Extract the (x, y) coordinate from the center of the cell holding the provided text.  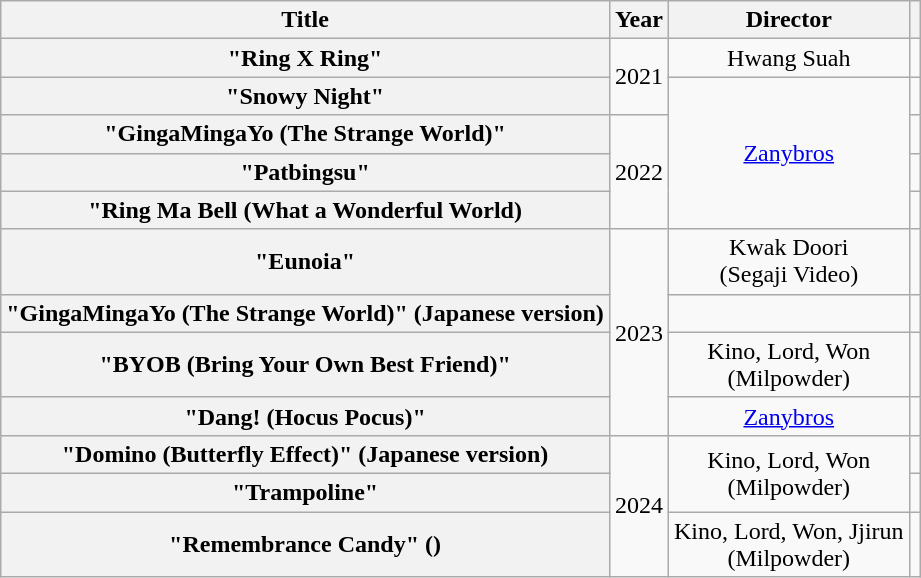
"GingaMingaYo (The Strange World)" (306, 134)
Director (788, 20)
Year (638, 20)
"Trampoline" (306, 492)
"GingaMingaYo (The Strange World)" (Japanese version) (306, 313)
2024 (638, 506)
"BYOB (Bring Your Own Best Friend)" (306, 364)
"Patbingsu" (306, 172)
Kwak Doori(Segaji Video) (788, 262)
Kino, Lord, Won, Jjirun(Milpowder) (788, 544)
2022 (638, 172)
"Dang! (Hocus Pocus)" (306, 416)
2021 (638, 77)
"Ring Ma Bell (What a Wonderful World) (306, 210)
"Domino (Butterfly Effect)" (Japanese version) (306, 454)
"Ring X Ring" (306, 58)
2023 (638, 332)
"Eunoia" (306, 262)
"Snowy Night" (306, 96)
Title (306, 20)
"Remembrance Candy" () (306, 544)
Hwang Suah (788, 58)
